Locate the cell with the specified text and output its [X, Y] center coordinate. 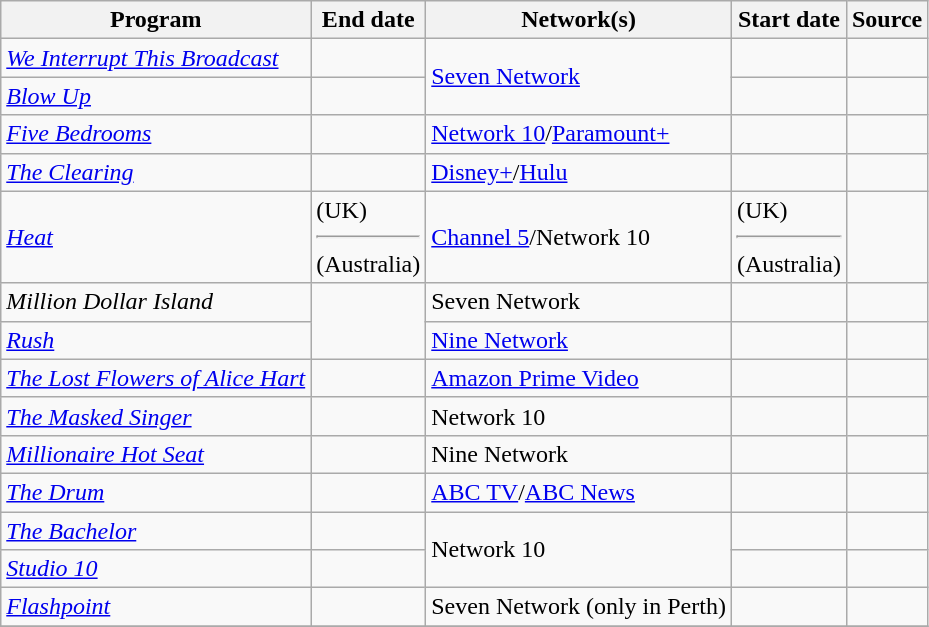
The Lost Flowers of Alice Hart [156, 378]
Millionaire Hot Seat [156, 454]
Flashpoint [156, 607]
ABC TV/ABC News [579, 492]
The Drum [156, 492]
Heat [156, 237]
The Masked Singer [156, 416]
Million Dollar Island [156, 302]
Studio 10 [156, 569]
Network 10/Paramount+ [579, 134]
Network(s) [579, 20]
Channel 5/Network 10 [579, 237]
End date [368, 20]
Disney+/Hulu [579, 172]
Start date [788, 20]
The Clearing [156, 172]
We Interrupt This Broadcast [156, 58]
Five Bedrooms [156, 134]
Source [886, 20]
Program [156, 20]
Rush [156, 340]
Seven Network (only in Perth) [579, 607]
Blow Up [156, 96]
The Bachelor [156, 531]
Amazon Prime Video [579, 378]
